Determine the [x, y] coordinate at the center of the cell enclosing the given text.  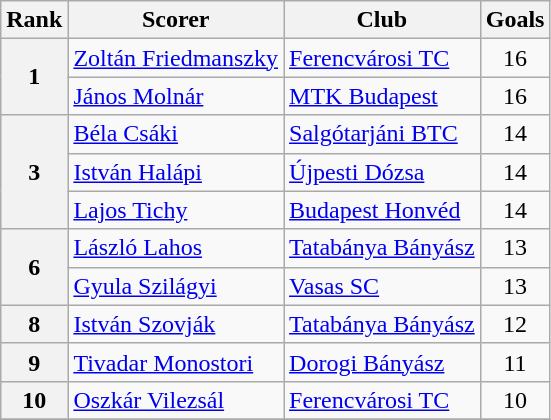
Tivadar Monostori [176, 362]
László Lahos [176, 248]
1 [34, 77]
MTK Budapest [382, 96]
9 [34, 362]
Vasas SC [382, 286]
Budapest Honvéd [382, 210]
Salgótarjáni BTC [382, 134]
Rank [34, 20]
Béla Csáki [176, 134]
Scorer [176, 20]
István Szovják [176, 324]
István Halápi [176, 172]
3 [34, 172]
Gyula Szilágyi [176, 286]
Club [382, 20]
8 [34, 324]
János Molnár [176, 96]
Goals [515, 20]
12 [515, 324]
Dorogi Bányász [382, 362]
Újpesti Dózsa [382, 172]
Zoltán Friedmanszky [176, 58]
6 [34, 267]
Lajos Tichy [176, 210]
11 [515, 362]
Oszkár Vilezsál [176, 400]
